Locate the cell with the specified text and output its (X, Y) center coordinate. 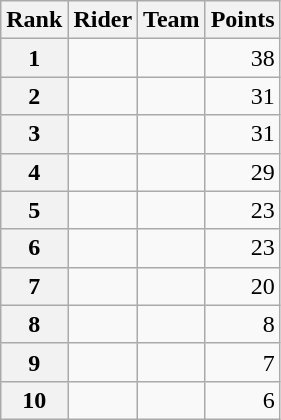
Rider (103, 20)
9 (34, 362)
3 (34, 134)
4 (34, 172)
Rank (34, 20)
2 (34, 96)
Points (242, 20)
20 (242, 286)
10 (34, 400)
1 (34, 58)
Team (172, 20)
29 (242, 172)
5 (34, 210)
38 (242, 58)
